Detect which cell encompasses the target text, then output its [x, y] center coordinate. 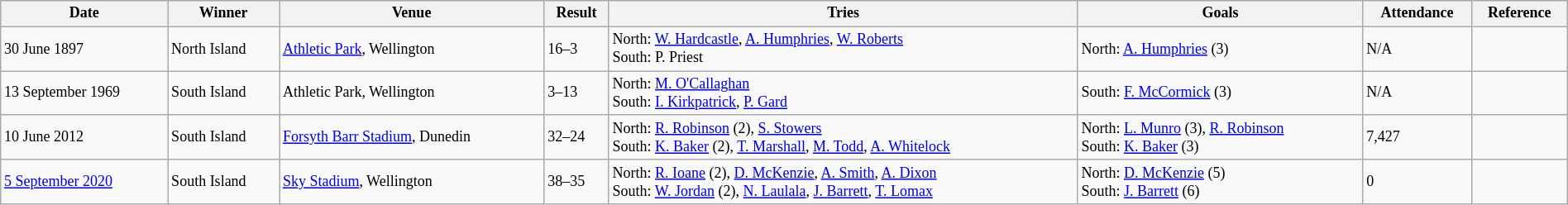
7,427 [1417, 137]
Winner [223, 13]
South: F. McCormick (3) [1221, 93]
Attendance [1417, 13]
North: M. O'CallaghanSouth: I. Kirkpatrick, P. Gard [844, 93]
0 [1417, 182]
13 September 1969 [84, 93]
Goals [1221, 13]
North: R. Ioane (2), D. McKenzie, A. Smith, A. DixonSouth: W. Jordan (2), N. Laulala, J. Barrett, T. Lomax [844, 182]
North: A. Humphries (3) [1221, 49]
30 June 1897 [84, 49]
North: W. Hardcastle, A. Humphries, W. RobertsSouth: P. Priest [844, 49]
38–35 [576, 182]
Venue [412, 13]
North: D. McKenzie (5)South: J. Barrett (6) [1221, 182]
3–13 [576, 93]
Result [576, 13]
32–24 [576, 137]
16–3 [576, 49]
Sky Stadium, Wellington [412, 182]
Tries [844, 13]
Reference [1519, 13]
North: L. Munro (3), R. RobinsonSouth: K. Baker (3) [1221, 137]
North Island [223, 49]
10 June 2012 [84, 137]
5 September 2020 [84, 182]
North: R. Robinson (2), S. StowersSouth: K. Baker (2), T. Marshall, M. Todd, A. Whitelock [844, 137]
Date [84, 13]
Forsyth Barr Stadium, Dunedin [412, 137]
